Determine the [X, Y] coordinate at the center of the cell enclosing the given text.  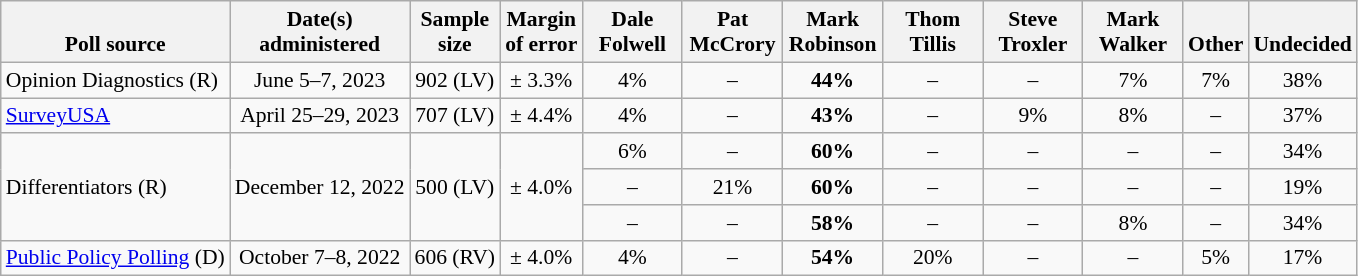
20% [933, 258]
606 (RV) [456, 258]
58% [833, 223]
± 3.3% [541, 80]
17% [1302, 258]
June 5–7, 2023 [320, 80]
Samplesize [456, 32]
38% [1302, 80]
SteveTroxler [1033, 32]
54% [833, 258]
500 (LV) [456, 188]
PatMcCrory [732, 32]
Undecided [1302, 32]
6% [632, 152]
DaleFolwell [632, 32]
707 (LV) [456, 116]
19% [1302, 187]
37% [1302, 116]
Differentiators (R) [116, 188]
Marginof error [541, 32]
Date(s)administered [320, 32]
April 25–29, 2023 [320, 116]
Poll source [116, 32]
October 7–8, 2022 [320, 258]
5% [1216, 258]
December 12, 2022 [320, 188]
± 4.4% [541, 116]
902 (LV) [456, 80]
9% [1033, 116]
Public Policy Polling (D) [116, 258]
21% [732, 187]
44% [833, 80]
MarkWalker [1133, 32]
43% [833, 116]
MarkRobinson [833, 32]
Other [1216, 32]
Opinion Diagnostics (R) [116, 80]
ThomTillis [933, 32]
SurveyUSA [116, 116]
